Return the [X, Y] coordinate for the center point of the cell that contains the specified text.  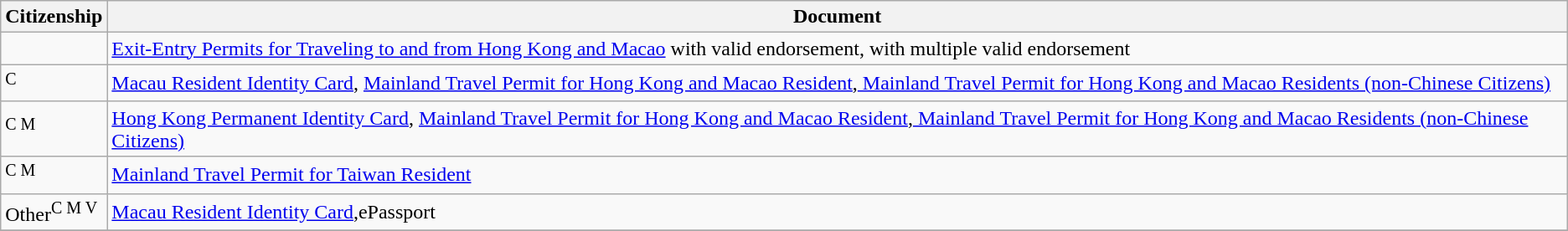
OtherC M V [54, 213]
Citizenship [54, 17]
Exit-Entry Permits for Traveling to and from Hong Kong and Macao with valid endorsement, with multiple valid endorsement [838, 49]
Document [838, 17]
Macau Resident Identity Card,ePassport [838, 213]
Mainland Travel Permit for Taiwan Resident [838, 174]
C [54, 84]
